Locate the cell with the specified text and output its [x, y] center coordinate. 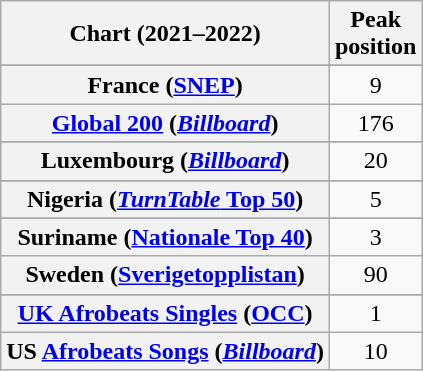
9 [375, 85]
Chart (2021–2022) [166, 34]
Luxembourg (Billboard) [166, 161]
Nigeria (TurnTable Top 50) [166, 199]
Suriname (Nationale Top 40) [166, 237]
US Afrobeats Songs (Billboard) [166, 351]
176 [375, 123]
10 [375, 351]
20 [375, 161]
Sweden (Sverigetopplistan) [166, 275]
90 [375, 275]
1 [375, 313]
Peakposition [375, 34]
Global 200 (Billboard) [166, 123]
UK Afrobeats Singles (OCC) [166, 313]
3 [375, 237]
France (SNEP) [166, 85]
5 [375, 199]
